Find where the given text appears and provide that cell's center as [X, Y] coordinate. 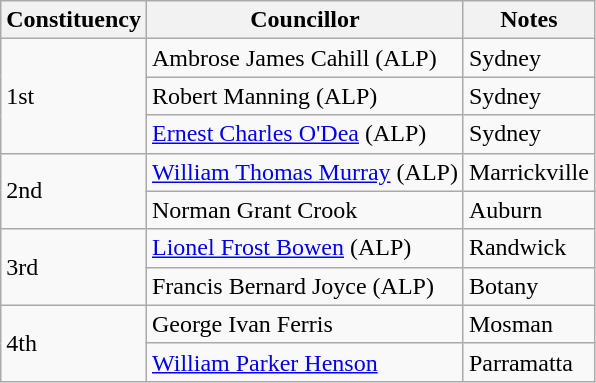
William Thomas Murray (ALP) [304, 172]
Marrickville [528, 172]
George Ivan Ferris [304, 324]
Randwick [528, 248]
Lionel Frost Bowen (ALP) [304, 248]
Ernest Charles O'Dea (ALP) [304, 134]
Francis Bernard Joyce (ALP) [304, 286]
Constituency [74, 20]
3rd [74, 267]
Notes [528, 20]
Mosman [528, 324]
Parramatta [528, 362]
1st [74, 96]
Auburn [528, 210]
Norman Grant Crook [304, 210]
William Parker Henson [304, 362]
4th [74, 343]
Councillor [304, 20]
Botany [528, 286]
Robert Manning (ALP) [304, 96]
Ambrose James Cahill (ALP) [304, 58]
2nd [74, 191]
